Scan for the cell matching the given text and deliver its (x, y) coordinate at center. 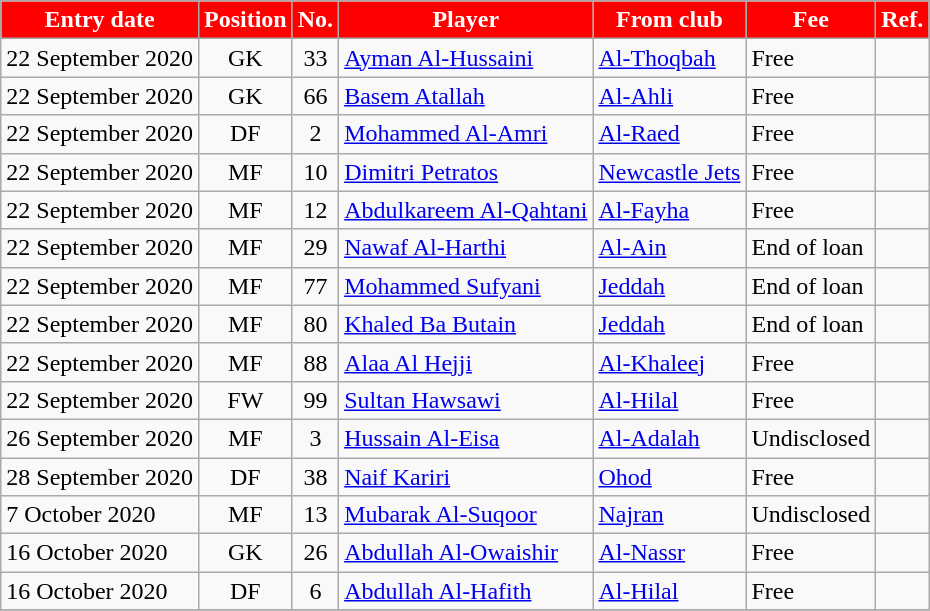
Naif Kariri (466, 477)
Ref. (902, 20)
Player (466, 20)
Position (245, 20)
Abdulkareem Al-Qahtani (466, 210)
66 (315, 96)
7 October 2020 (100, 515)
6 (315, 591)
Abdullah Al-Owaishir (466, 553)
10 (315, 172)
Al-Thoqbah (670, 58)
Abdullah Al-Hafith (466, 591)
12 (315, 210)
Al-Raed (670, 134)
Basem Atallah (466, 96)
Nawaf Al-Harthi (466, 248)
Newcastle Jets (670, 172)
Mubarak Al-Suqoor (466, 515)
Al-Ahli (670, 96)
99 (315, 400)
Dimitri Petratos (466, 172)
Najran (670, 515)
Ayman Al-Hussaini (466, 58)
38 (315, 477)
33 (315, 58)
Sultan Hawsawi (466, 400)
3 (315, 438)
Al-Fayha (670, 210)
2 (315, 134)
13 (315, 515)
Ohod (670, 477)
No. (315, 20)
Fee (811, 20)
28 September 2020 (100, 477)
Mohammed Al-Amri (466, 134)
80 (315, 324)
Khaled Ba Butain (466, 324)
88 (315, 362)
29 (315, 248)
Al-Ain (670, 248)
FW (245, 400)
Entry date (100, 20)
26 (315, 553)
Alaa Al Hejji (466, 362)
Al-Khaleej (670, 362)
From club (670, 20)
Al-Adalah (670, 438)
77 (315, 286)
Hussain Al-Eisa (466, 438)
Al-Nassr (670, 553)
26 September 2020 (100, 438)
Mohammed Sufyani (466, 286)
